Extract the [x, y] coordinate from the center of the cell holding the provided text.  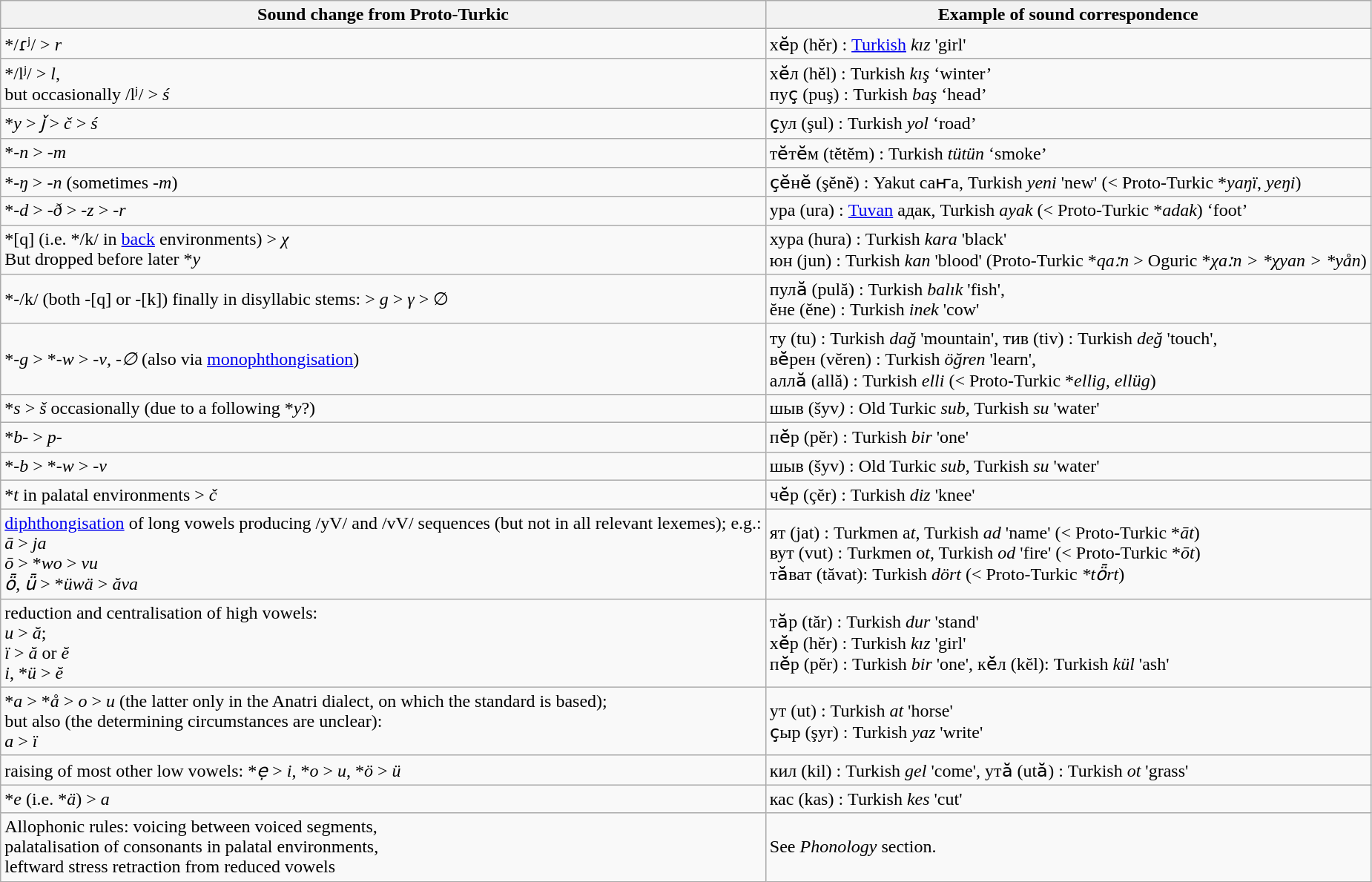
*/ɾʲ/ > r [383, 44]
кас (kas) : Turkish kes 'cut' [1068, 799]
ут (ut) : Turkish at 'horse'ҫыр (şyr) : Turkish yaz 'write' [1068, 721]
*s > š occasionally (due to a following *y?) [383, 408]
*-b > *-w > -v [383, 466]
*-g > *-w > -v, -∅ (also via monophthongisation) [383, 359]
ҫул (şul) : Turkish yol ‘road’ [1068, 123]
хура (hura) : Turkish kara 'black'юн (jun) : Turkish kan 'blood' (Proto-Turkic *qaːn > Oguric *χaːn > *χyan > *yån) [1068, 249]
Example of sound correspondence [1068, 15]
*-/k/ (both -[q] or -[k]) finally in disyllabic stems: > g > γ > ∅ [383, 300]
*b- > p- [383, 437]
Allophonic rules: voicing between voiced segments,palatalisation of consonants in palatal environments,leftward stress retraction from reduced vowels [383, 847]
reduction and centralisation of high vowels:u > ă;ï > ă or ĕi, *ü > ĕ [383, 642]
*e (i.e. *ä) > a [383, 799]
*-ŋ > -n (sometimes -m) [383, 182]
тӑр (tăr) : Turkish dur 'stand'хӗр (hĕr) : Turkish kız 'girl'пӗр (pĕr) : Turkish bir 'one', кӗл (kĕl): Turkish kül 'ash' [1068, 642]
*y > ǰ > č > ś [383, 123]
ҫӗнӗ (şĕnĕ) : Yakut саҥа, Turkish yeni 'new' (< Proto-Turkic *yaŋï, yeŋi) [1068, 182]
тӗтӗм (tĕtĕm) : Turkish tütün ‘smoke’ [1068, 153]
*[q] (i.e. */k/ in back environments) > χBut dropped before later *y [383, 249]
*a > *å > o > u (the latter only in the Anatri dialect, on which the standard is based);but also (the determining circumstances are unclear):a > ï [383, 721]
кил (kil) : Turkish gel 'come', утӑ (utӑ) : Turkish ot 'grass' [1068, 770]
Sound change from Proto-Turkic [383, 15]
хӗл (hĕl) : Turkish kış ‘winter’пуҫ (puş) : Turkish baş ‘head’ [1068, 83]
*t in palatal environments > č [383, 495]
raising of most other low vowels: *ẹ > i, *o > u, *ö > ü [383, 770]
See Phonology section. [1068, 847]
*/lʲ/ > l,but occasionally /lʲ/ > ś [383, 83]
хӗр (hĕr) : Turkish kız 'girl' [1068, 44]
ура (ura) : Tuvan адак, Turkish ayak (< Proto-Turkic *adak) ‘foot’ [1068, 211]
пулӑ (pulă) : Turkish balık 'fish',ĕне (ĕne) : Turkish inek 'cow' [1068, 300]
diphthongisation of long vowels producing /yV/ and /vV/ sequences (but not in all relevant lexemes); e.g.:ā > jaō > *wo > vuȫ, ǖ > *üwä > ăva [383, 555]
чӗр (çĕr) : Turkish diz 'knee' [1068, 495]
*-n > -m [383, 153]
пӗр (pĕr) : Turkish bir 'one' [1068, 437]
*-d > -ð > -z > -r [383, 211]
